Find where the given text appears and provide that cell's center as [X, Y] coordinate. 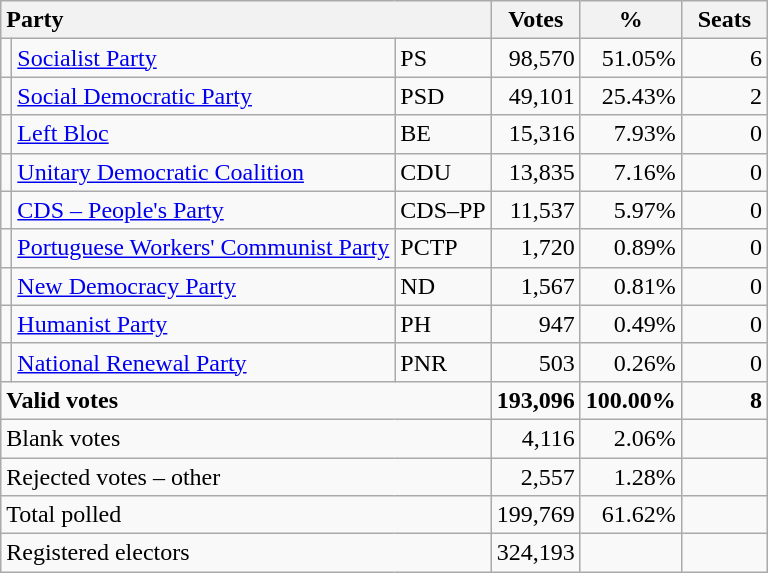
Total polled [246, 515]
Socialist Party [204, 58]
4,116 [536, 438]
1,567 [536, 286]
Valid votes [246, 400]
0.89% [630, 248]
PS [443, 58]
PSD [443, 96]
Left Bloc [204, 134]
193,096 [536, 400]
15,316 [536, 134]
Social Democratic Party [204, 96]
% [630, 20]
Portuguese Workers' Communist Party [204, 248]
Blank votes [246, 438]
Seats [724, 20]
1,720 [536, 248]
2 [724, 96]
61.62% [630, 515]
13,835 [536, 172]
947 [536, 324]
BE [443, 134]
CDS–PP [443, 210]
8 [724, 400]
Humanist Party [204, 324]
2,557 [536, 477]
ND [443, 286]
Party [246, 20]
199,769 [536, 515]
0.49% [630, 324]
Votes [536, 20]
PNR [443, 362]
2.06% [630, 438]
11,537 [536, 210]
Registered electors [246, 553]
100.00% [630, 400]
51.05% [630, 58]
0.26% [630, 362]
New Democracy Party [204, 286]
CDS – People's Party [204, 210]
PH [443, 324]
7.93% [630, 134]
5.97% [630, 210]
503 [536, 362]
National Renewal Party [204, 362]
CDU [443, 172]
6 [724, 58]
PCTP [443, 248]
25.43% [630, 96]
Unitary Democratic Coalition [204, 172]
0.81% [630, 286]
Rejected votes – other [246, 477]
98,570 [536, 58]
49,101 [536, 96]
7.16% [630, 172]
324,193 [536, 553]
1.28% [630, 477]
